For the text-containing cell, return its midpoint in (x, y) coordinate format. 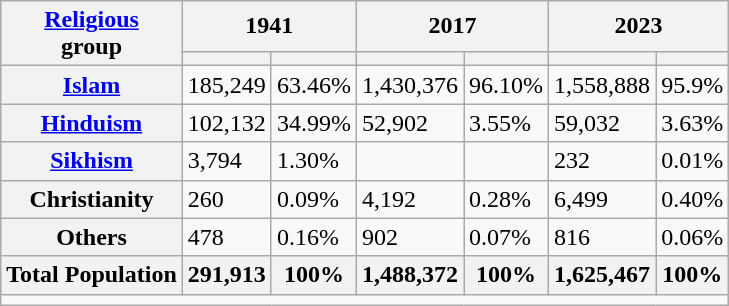
0.16% (314, 237)
Christianity (92, 199)
1,488,372 (410, 275)
3.55% (506, 123)
1,430,376 (410, 85)
0.01% (692, 161)
902 (410, 237)
185,249 (226, 85)
4,192 (410, 199)
63.46% (314, 85)
1.30% (314, 161)
Sikhism (92, 161)
0.09% (314, 199)
2017 (452, 26)
Total Population (92, 275)
102,132 (226, 123)
3,794 (226, 161)
0.40% (692, 199)
0.07% (506, 237)
291,913 (226, 275)
478 (226, 237)
34.99% (314, 123)
232 (602, 161)
3.63% (692, 123)
59,032 (602, 123)
95.9% (692, 85)
Islam (92, 85)
1,625,467 (602, 275)
1941 (269, 26)
52,902 (410, 123)
6,499 (602, 199)
Others (92, 237)
Hinduism (92, 123)
1,558,888 (602, 85)
2023 (639, 26)
260 (226, 199)
96.10% (506, 85)
816 (602, 237)
0.28% (506, 199)
0.06% (692, 237)
Religiousgroup (92, 34)
